Output the [X, Y] coordinate of the center of the cell containing the given text.  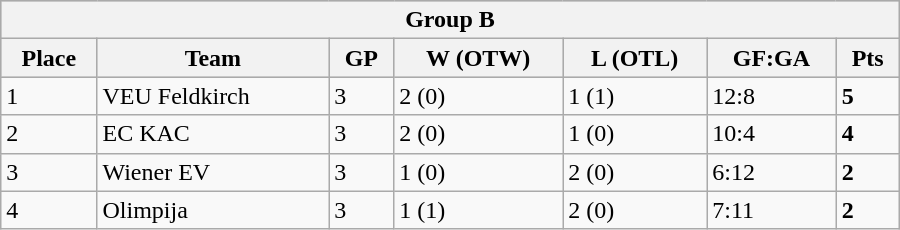
Team [213, 58]
GP [362, 58]
W (OTW) [478, 58]
VEU Feldkirch [213, 96]
Place [49, 58]
Wiener EV [213, 172]
GF:GA [772, 58]
10:4 [772, 134]
5 [868, 96]
Group B [450, 20]
Pts [868, 58]
7:11 [772, 210]
Olimpija [213, 210]
1 [49, 96]
12:8 [772, 96]
L (OTL) [635, 58]
EC KAC [213, 134]
6:12 [772, 172]
